Search for the cell housing the specified text and yield its (x, y) center coordinate. 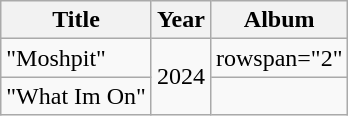
Title (76, 20)
"What Im On" (76, 96)
2024 (180, 77)
"Moshpit" (76, 58)
rowspan="2" (279, 58)
Year (180, 20)
Album (279, 20)
